Provide the [x, y] coordinate of the cell's center where the given text is located.  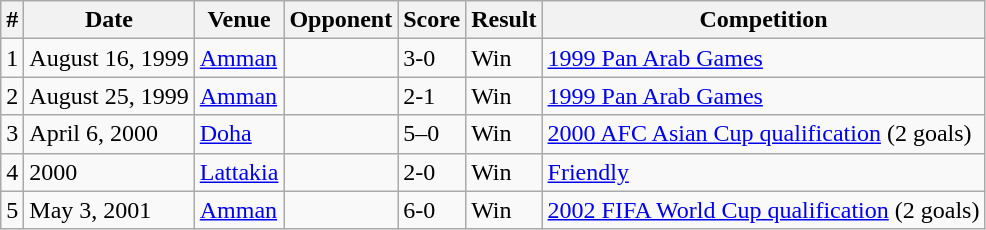
# [12, 20]
3 [12, 134]
Result [504, 20]
5 [12, 210]
Lattakia [239, 172]
April 6, 2000 [109, 134]
Opponent [341, 20]
May 3, 2001 [109, 210]
6-0 [432, 210]
Friendly [764, 172]
Date [109, 20]
2000 AFC Asian Cup qualification (2 goals) [764, 134]
2000 [109, 172]
2-0 [432, 172]
August 16, 1999 [109, 58]
3-0 [432, 58]
Doha [239, 134]
Venue [239, 20]
1 [12, 58]
5–0 [432, 134]
Score [432, 20]
Competition [764, 20]
2002 FIFA World Cup qualification (2 goals) [764, 210]
2-1 [432, 96]
4 [12, 172]
2 [12, 96]
August 25, 1999 [109, 96]
